Output the [X, Y] coordinate of the center of the cell containing the given text.  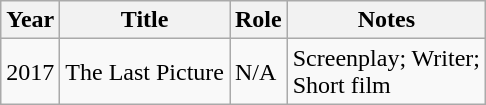
2017 [30, 72]
Role [259, 20]
Screenplay; Writer;Short film [386, 72]
Year [30, 20]
Notes [386, 20]
The Last Picture [145, 72]
Title [145, 20]
N/A [259, 72]
